Find where the given text appears and provide that cell's center as [x, y] coordinate. 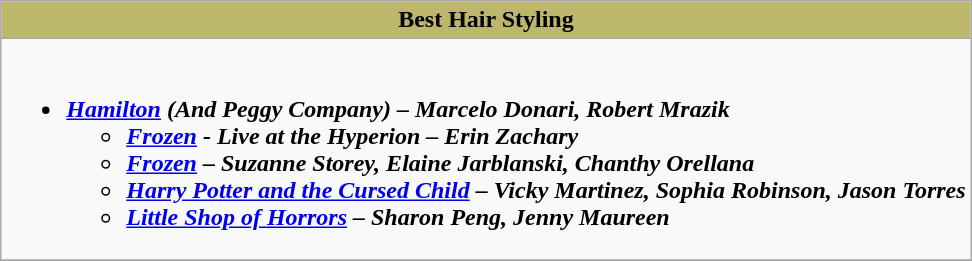
Best Hair Styling [486, 20]
